Scan for the cell matching the given text and deliver its (x, y) coordinate at center. 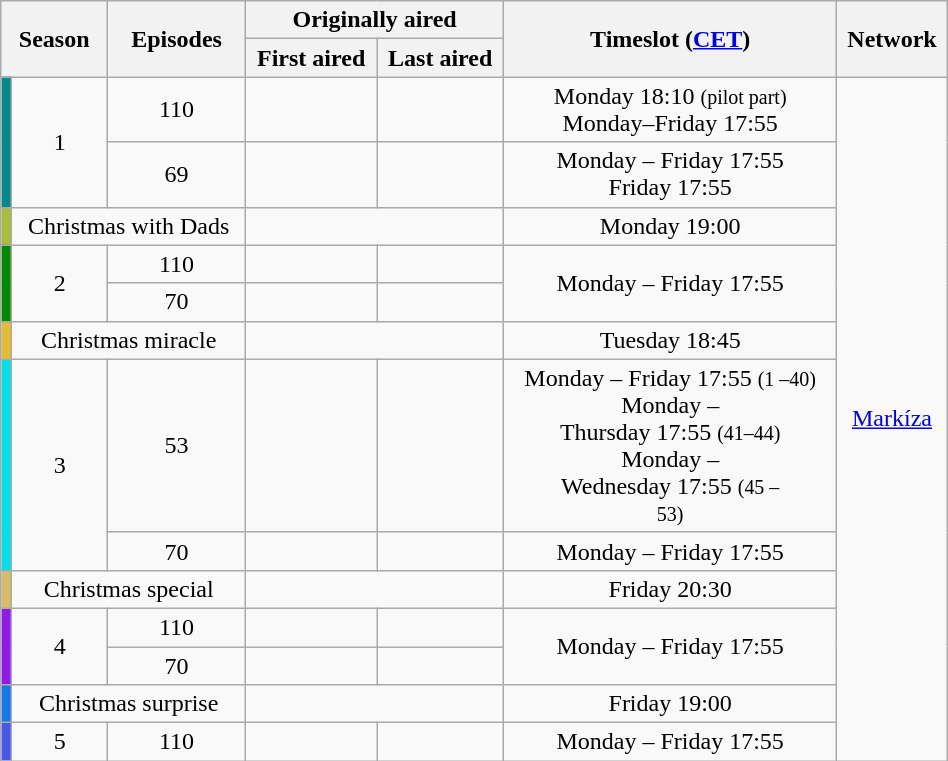
Christmas miracle (129, 340)
Friday 20:30 (670, 589)
Timeslot (CET) (670, 39)
Monday 19:00 (670, 226)
53 (177, 446)
Friday 19:00 (670, 704)
Christmas special (129, 589)
Christmas with Dads (129, 226)
Season (54, 39)
Monday 18:10 (pilot part)Monday–Friday 17:55 (670, 110)
Monday – Friday 17:55Friday 17:55 (670, 174)
Episodes (177, 39)
Originally aired (375, 20)
69 (177, 174)
2 (60, 283)
4 (60, 646)
Christmas surprise (129, 704)
Tuesday 18:45 (670, 340)
1 (60, 142)
5 (60, 742)
First aired (312, 58)
Monday – Friday 17:55 (1 –40)Monday –Thursday 17:55 (41–44)Monday –Wednesday 17:55 (45 –53) (670, 446)
Last aired (440, 58)
Network (892, 39)
Markíza (892, 419)
3 (60, 464)
